Extract the (x, y) coordinate from the center of the cell holding the provided text.  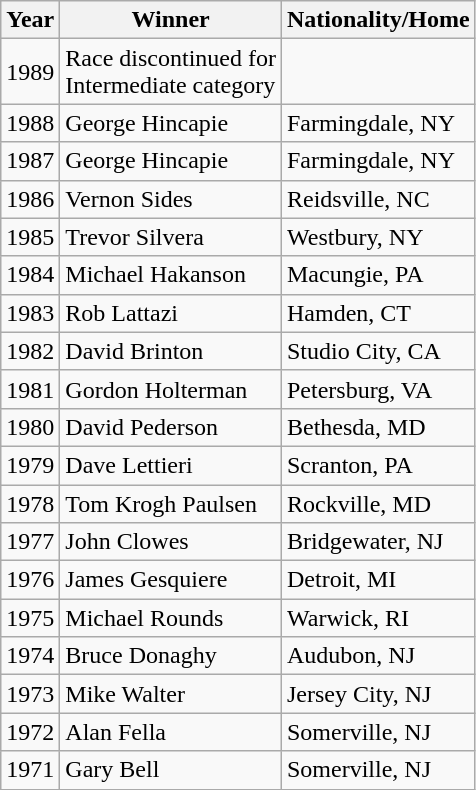
Reidsville, NC (378, 199)
Tom Krogh Paulsen (171, 503)
Vernon Sides (171, 199)
Mike Walter (171, 694)
Detroit, MI (378, 580)
1977 (30, 542)
1981 (30, 389)
1978 (30, 503)
1980 (30, 427)
Race discontinued forIntermediate category (171, 72)
Year (30, 20)
John Clowes (171, 542)
Studio City, CA (378, 351)
David Pederson (171, 427)
1985 (30, 237)
Warwick, RI (378, 618)
Gordon Holterman (171, 389)
1975 (30, 618)
1973 (30, 694)
Jersey City, NJ (378, 694)
Nationality/Home (378, 20)
Winner (171, 20)
1976 (30, 580)
David Brinton (171, 351)
Rockville, MD (378, 503)
1988 (30, 123)
1989 (30, 72)
Scranton, PA (378, 465)
James Gesquiere (171, 580)
1982 (30, 351)
1972 (30, 732)
Macungie, PA (378, 275)
Bridgewater, NJ (378, 542)
Dave Lettieri (171, 465)
Michael Rounds (171, 618)
Bethesda, MD (378, 427)
Trevor Silvera (171, 237)
1979 (30, 465)
Bruce Donaghy (171, 656)
Audubon, NJ (378, 656)
Hamden, CT (378, 313)
1983 (30, 313)
1974 (30, 656)
1971 (30, 770)
1986 (30, 199)
1984 (30, 275)
Westbury, NY (378, 237)
1987 (30, 161)
Petersburg, VA (378, 389)
Alan Fella (171, 732)
Gary Bell (171, 770)
Rob Lattazi (171, 313)
Michael Hakanson (171, 275)
